Pinpoint the cell where the given text exists, returning its (X, Y) midpoint coordinate. 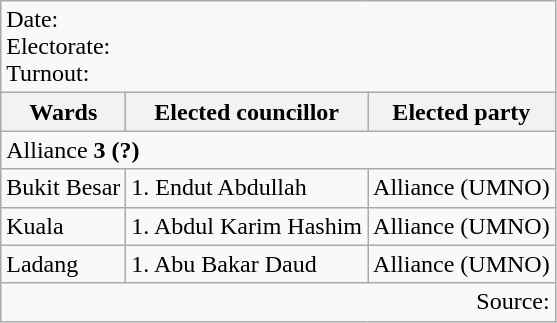
Wards (64, 112)
Alliance 3 (?) (278, 150)
Elected councillor (247, 112)
Date: Electorate: Turnout: (278, 47)
Kuala (64, 226)
Elected party (462, 112)
Source: (278, 302)
Ladang (64, 264)
1. Abu Bakar Daud (247, 264)
Bukit Besar (64, 188)
1. Endut Abdullah (247, 188)
1. Abdul Karim Hashim (247, 226)
